Extract the (x, y) coordinate from the center of the cell holding the provided text.  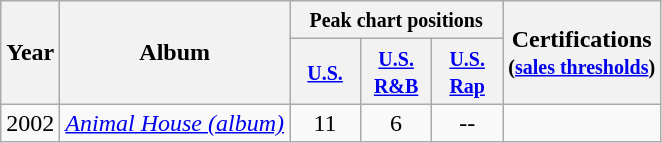
-- (468, 123)
Album (175, 52)
U.S. (326, 72)
6 (396, 123)
U.S. Rap (468, 72)
Animal House (album) (175, 123)
Certifications(sales thresholds) (582, 52)
11 (326, 123)
U.S. R&B (396, 72)
2002 (30, 123)
Year (30, 52)
Peak chart positions (396, 20)
